Find where the given text appears and provide that cell's center as [x, y] coordinate. 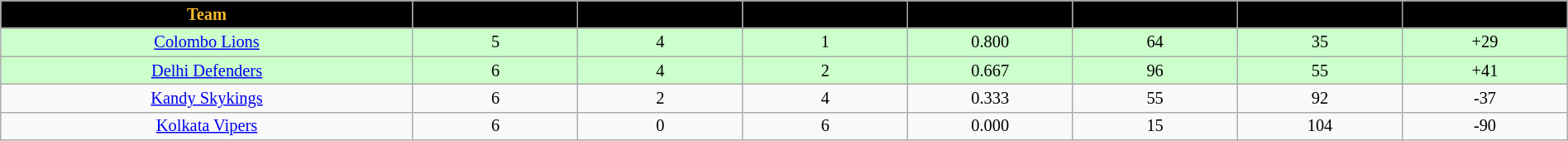
64 [1154, 42]
5 [495, 42]
0.000 [991, 126]
0.667 [991, 70]
-90 [1485, 126]
0 [660, 126]
Kandy Skykings [207, 98]
+41 [1485, 70]
35 [1320, 42]
104 [1320, 126]
Kolkata Vipers [207, 126]
1 [825, 42]
96 [1154, 70]
Colombo Lions [207, 42]
15 [1154, 126]
0.800 [991, 42]
Team [207, 14]
-37 [1485, 98]
0.333 [991, 98]
Delhi Defenders [207, 70]
92 [1320, 98]
+29 [1485, 42]
